Search for the cell housing the specified text and yield its (X, Y) center coordinate. 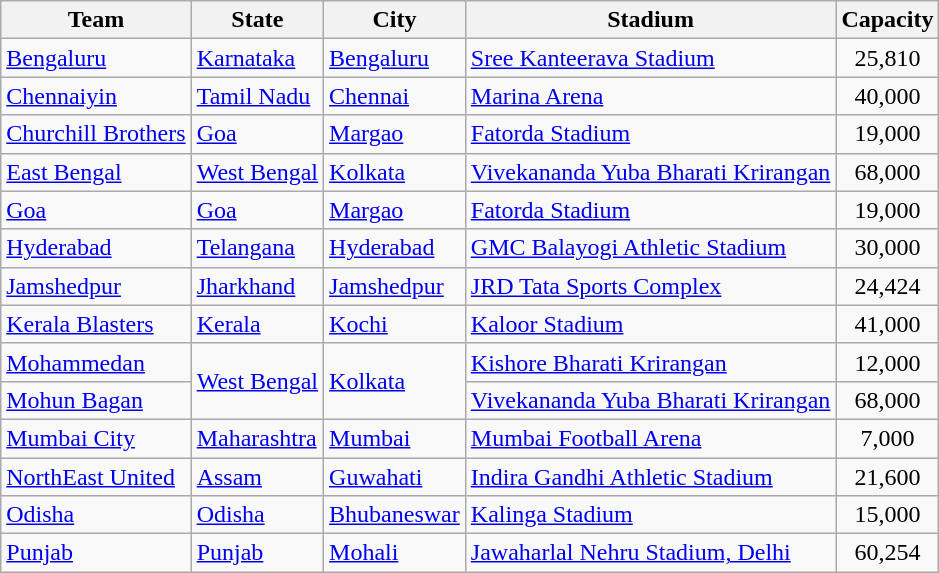
Kishore Bharati Krirangan (650, 362)
East Bengal (96, 172)
JRD Tata Sports Complex (650, 286)
Jharkhand (257, 286)
Stadium (650, 20)
GMC Balayogi Athletic Stadium (650, 248)
Capacity (888, 20)
15,000 (888, 515)
Team (96, 20)
Assam (257, 477)
Bhubaneswar (395, 515)
Guwahati (395, 477)
40,000 (888, 96)
Mumbai (395, 438)
41,000 (888, 324)
7,000 (888, 438)
Kochi (395, 324)
60,254 (888, 553)
Chennai (395, 96)
Telangana (257, 248)
NorthEast United (96, 477)
Sree Kanteerava Stadium (650, 58)
Mohali (395, 553)
Kaloor Stadium (650, 324)
Indira Gandhi Athletic Stadium (650, 477)
Kalinga Stadium (650, 515)
21,600 (888, 477)
30,000 (888, 248)
Kerala (257, 324)
Kerala Blasters (96, 324)
Mumbai Football Arena (650, 438)
Churchill Brothers (96, 134)
City (395, 20)
Mumbai City (96, 438)
Maharashtra (257, 438)
12,000 (888, 362)
State (257, 20)
Tamil Nadu (257, 96)
Jawaharlal Nehru Stadium, Delhi (650, 553)
Chennaiyin (96, 96)
Karnataka (257, 58)
25,810 (888, 58)
Mohammedan (96, 362)
Mohun Bagan (96, 400)
Marina Arena (650, 96)
24,424 (888, 286)
